Output the [x, y] coordinate of the center of the cell containing the given text.  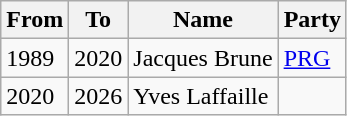
To [98, 20]
Party [312, 20]
From [35, 20]
Name [203, 20]
Jacques Brune [203, 58]
2026 [98, 96]
1989 [35, 58]
Yves Laffaille [203, 96]
PRG [312, 58]
